Output the [X, Y] coordinate of the center of the cell containing the given text.  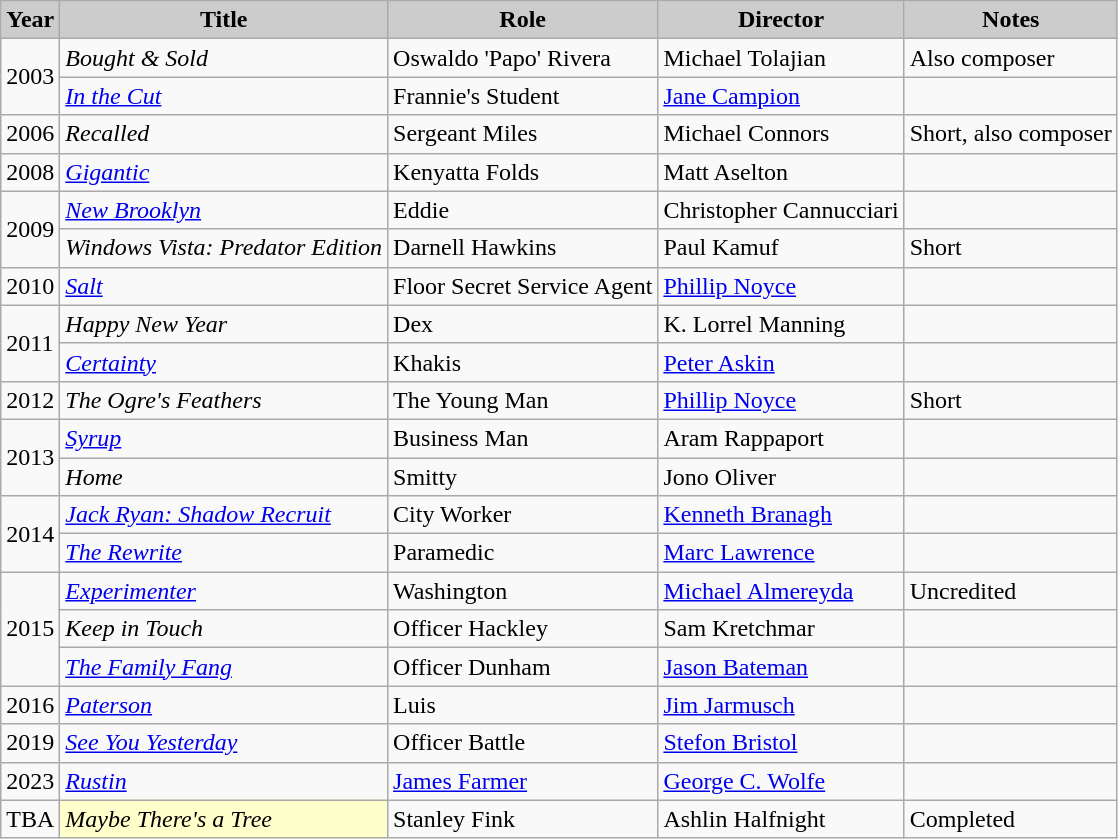
New Brooklyn [224, 210]
Jack Ryan: Shadow Recruit [224, 515]
Peter Askin [781, 362]
Darnell Hawkins [523, 248]
Jane Campion [781, 96]
2012 [30, 400]
2015 [30, 629]
City Worker [523, 515]
Khakis [523, 362]
Aram Rappaport [781, 438]
Notes [1010, 20]
Business Man [523, 438]
See You Yesterday [224, 743]
2023 [30, 781]
Officer Battle [523, 743]
Kenneth Branagh [781, 515]
Michael Connors [781, 134]
Paul Kamuf [781, 248]
Maybe There's a Tree [224, 819]
Eddie [523, 210]
Christopher Cannucciari [781, 210]
TBA [30, 819]
2006 [30, 134]
Year [30, 20]
James Farmer [523, 781]
Floor Secret Service Agent [523, 286]
George C. Wolfe [781, 781]
Director [781, 20]
Syrup [224, 438]
Salt [224, 286]
2010 [30, 286]
Experimenter [224, 591]
Oswaldo 'Papo' Rivera [523, 58]
2011 [30, 343]
Bought & Sold [224, 58]
2014 [30, 534]
Also composer [1010, 58]
Luis [523, 705]
Title [224, 20]
Kenyatta Folds [523, 172]
In the Cut [224, 96]
Officer Dunham [523, 667]
Stanley Fink [523, 819]
2016 [30, 705]
2009 [30, 229]
Role [523, 20]
Officer Hackley [523, 629]
The Young Man [523, 400]
Rustin [224, 781]
K. Lorrel Manning [781, 324]
Completed [1010, 819]
Recalled [224, 134]
Jono Oliver [781, 477]
Sam Kretchmar [781, 629]
Matt Aselton [781, 172]
Dex [523, 324]
Happy New Year [224, 324]
2019 [30, 743]
Michael Almereyda [781, 591]
Frannie's Student [523, 96]
Paramedic [523, 553]
Sergeant Miles [523, 134]
Home [224, 477]
The Ogre's Feathers [224, 400]
Stefon Bristol [781, 743]
Jason Bateman [781, 667]
Certainty [224, 362]
Gigantic [224, 172]
Ashlin Halfnight [781, 819]
The Family Fang [224, 667]
Michael Tolajian [781, 58]
Jim Jarmusch [781, 705]
Smitty [523, 477]
2008 [30, 172]
The Rewrite [224, 553]
Windows Vista: Predator Edition [224, 248]
Keep in Touch [224, 629]
Short, also composer [1010, 134]
Marc Lawrence [781, 553]
2003 [30, 77]
Paterson [224, 705]
2013 [30, 457]
Uncredited [1010, 591]
Washington [523, 591]
